Locate the cell with the specified text and output its [X, Y] center coordinate. 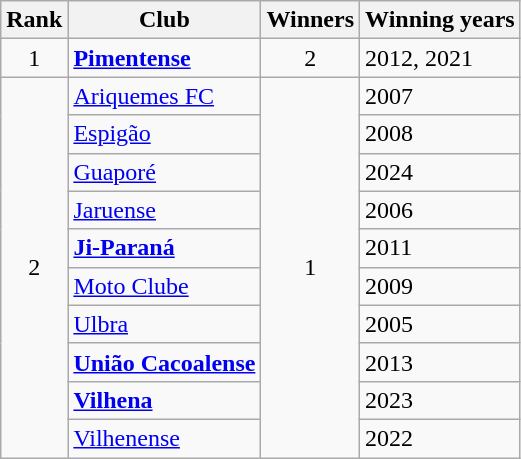
Ariquemes FC [164, 96]
Pimentense [164, 58]
Vilhenense [164, 438]
Winners [310, 20]
Moto Clube [164, 286]
Club [164, 20]
Espigão [164, 134]
2009 [440, 286]
2005 [440, 324]
2012, 2021 [440, 58]
2022 [440, 438]
2007 [440, 96]
Jaruense [164, 210]
2011 [440, 248]
Ji-Paraná [164, 248]
2013 [440, 362]
Winning years [440, 20]
Rank [34, 20]
Guaporé [164, 172]
Vilhena [164, 400]
2008 [440, 134]
Ulbra [164, 324]
2023 [440, 400]
2006 [440, 210]
União Cacoalense [164, 362]
2024 [440, 172]
